Detect which cell encompasses the target text, then output its (X, Y) center coordinate. 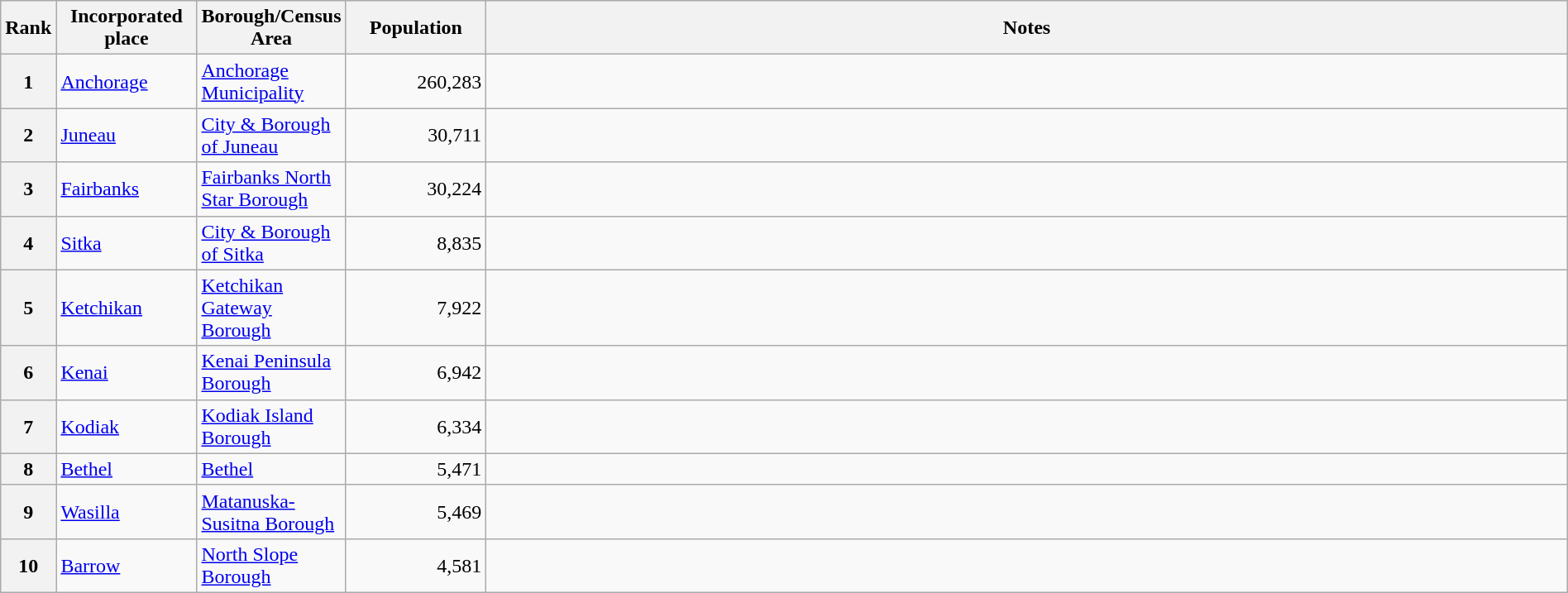
City & Borough of Juneau (271, 136)
Incorporated place (127, 28)
8 (28, 469)
8,835 (416, 243)
Notes (1027, 28)
Anchorage Municipality (271, 81)
Juneau (127, 136)
Kenai Peninsula Borough (271, 372)
30,224 (416, 189)
Kenai (127, 372)
260,283 (416, 81)
Kodiak Island Borough (271, 427)
Matanuska-Susitna Borough (271, 511)
7,922 (416, 308)
6 (28, 372)
Kodiak (127, 427)
Rank (28, 28)
1 (28, 81)
7 (28, 427)
4,581 (416, 566)
9 (28, 511)
Population (416, 28)
Borough/Census Area (271, 28)
Barrow (127, 566)
5,469 (416, 511)
Sitka (127, 243)
5,471 (416, 469)
Fairbanks (127, 189)
Wasilla (127, 511)
3 (28, 189)
2 (28, 136)
30,711 (416, 136)
Ketchikan Gateway Borough (271, 308)
4 (28, 243)
Fairbanks North Star Borough (271, 189)
Ketchikan (127, 308)
5 (28, 308)
North Slope Borough (271, 566)
Anchorage (127, 81)
6,942 (416, 372)
City & Borough of Sitka (271, 243)
10 (28, 566)
6,334 (416, 427)
